Return (X, Y) of the center of cell containing provided text 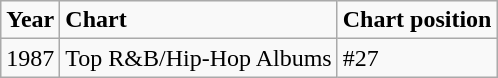
1987 (30, 58)
Year (30, 20)
Chart (198, 20)
Top R&B/Hip-Hop Albums (198, 58)
#27 (417, 58)
Chart position (417, 20)
